Extract the (x, y) coordinate from the center of the cell holding the provided text.  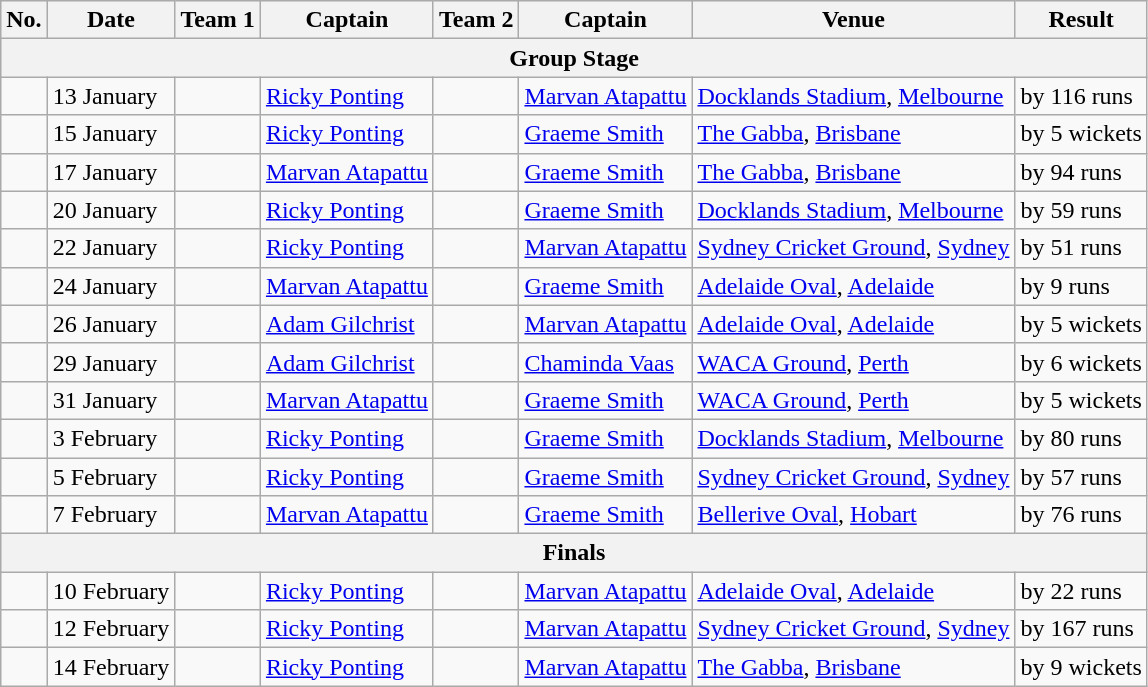
10 February (111, 591)
20 January (111, 210)
by 51 runs (1081, 248)
17 January (111, 172)
5 February (111, 477)
Date (111, 20)
3 February (111, 438)
by 9 runs (1081, 286)
by 116 runs (1081, 96)
by 57 runs (1081, 477)
Team 1 (218, 20)
Result (1081, 20)
Finals (574, 553)
by 9 wickets (1081, 667)
by 6 wickets (1081, 362)
Group Stage (574, 58)
29 January (111, 362)
by 22 runs (1081, 591)
by 59 runs (1081, 210)
13 January (111, 96)
by 76 runs (1081, 515)
12 February (111, 629)
by 94 runs (1081, 172)
22 January (111, 248)
31 January (111, 400)
7 February (111, 515)
26 January (111, 324)
by 167 runs (1081, 629)
15 January (111, 134)
Chaminda Vaas (606, 362)
Bellerive Oval, Hobart (854, 515)
by 80 runs (1081, 438)
Venue (854, 20)
Team 2 (476, 20)
14 February (111, 667)
24 January (111, 286)
No. (24, 20)
